Extract the [X, Y] coordinate from the center of the cell holding the provided text.  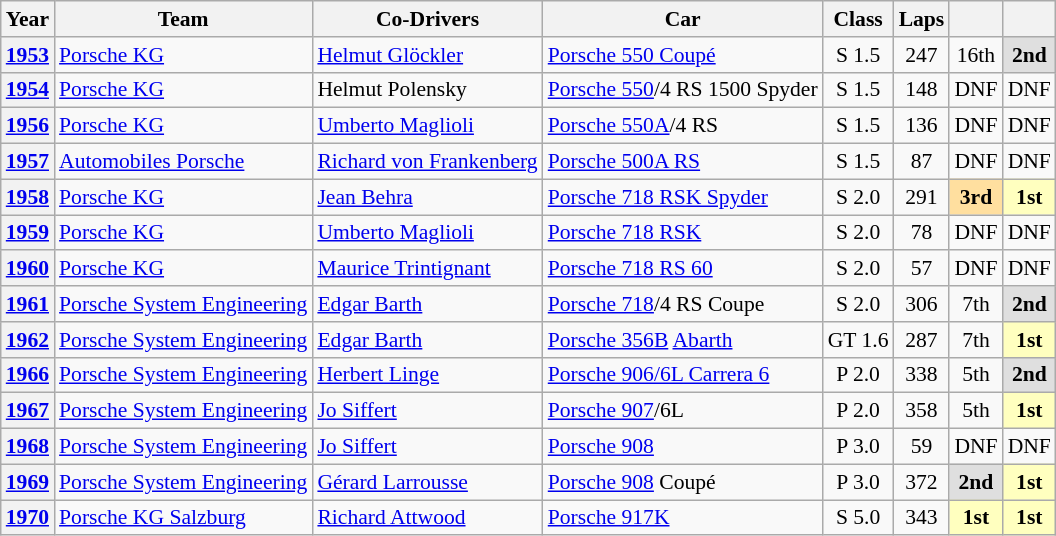
Porsche KG Salzburg [183, 518]
59 [922, 447]
Porsche 718 RSK [683, 233]
Porsche 908 [683, 447]
Porsche 550/4 RS 1500 Spyder [683, 90]
1968 [28, 447]
1956 [28, 126]
Laps [922, 19]
Porsche 550 Coupé [683, 55]
Year [28, 19]
306 [922, 304]
16th [976, 55]
1961 [28, 304]
Richard Attwood [427, 518]
1957 [28, 162]
Porsche 917K [683, 518]
Team [183, 19]
291 [922, 197]
87 [922, 162]
1958 [28, 197]
247 [922, 55]
1962 [28, 340]
1967 [28, 411]
1960 [28, 269]
287 [922, 340]
1954 [28, 90]
Porsche 500A RS [683, 162]
Helmut Polensky [427, 90]
Porsche 718 RSK Spyder [683, 197]
Helmut Glöckler [427, 55]
358 [922, 411]
3rd [976, 197]
GT 1.6 [858, 340]
Porsche 356B Abarth [683, 340]
1966 [28, 375]
Automobiles Porsche [183, 162]
Gérard Larrousse [427, 482]
1970 [28, 518]
Porsche 906/6L Carrera 6 [683, 375]
1969 [28, 482]
Maurice Trintignant [427, 269]
S 5.0 [858, 518]
1959 [28, 233]
Porsche 550A/4 RS [683, 126]
Porsche 718/4 RS Coupe [683, 304]
Jean Behra [427, 197]
148 [922, 90]
Car [683, 19]
78 [922, 233]
Co-Drivers [427, 19]
136 [922, 126]
1953 [28, 55]
Porsche 718 RS 60 [683, 269]
372 [922, 482]
343 [922, 518]
57 [922, 269]
Herbert Linge [427, 375]
Class [858, 19]
Porsche 907/6L [683, 411]
Porsche 908 Coupé [683, 482]
Richard von Frankenberg [427, 162]
338 [922, 375]
